From the cell containing the given text, extract its center point as (X, Y) coordinate. 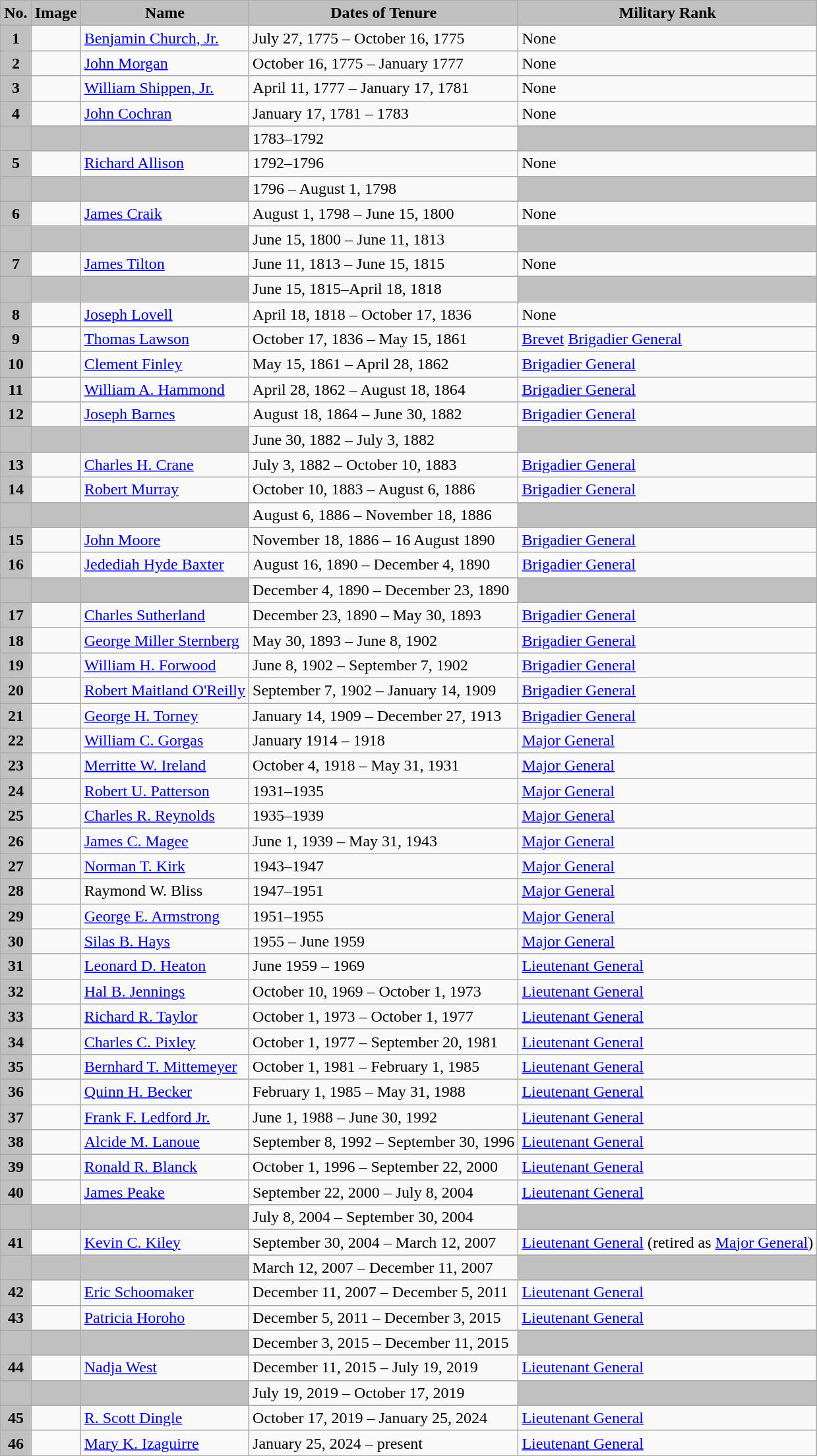
July 3, 1882 – October 10, 1883 (384, 465)
Richard Allison (165, 163)
Kevin C. Kiley (165, 1242)
Raymond W. Bliss (165, 891)
Bernhard T. Mittemeyer (165, 1066)
39 (16, 1167)
Benjamin Church, Jr. (165, 38)
October 1, 1977 – September 20, 1981 (384, 1041)
13 (16, 465)
9 (16, 339)
28 (16, 891)
October 17, 2019 – January 25, 2024 (384, 1418)
Robert U. Patterson (165, 791)
1783–1792 (384, 138)
11 (16, 390)
No. (16, 13)
1947–1951 (384, 891)
August 1, 1798 – June 15, 1800 (384, 214)
6 (16, 214)
2 (16, 63)
1943–1947 (384, 866)
October 1, 1973 – October 1, 1977 (384, 1016)
February 1, 1985 – May 31, 1988 (384, 1092)
James Craik (165, 214)
10 (16, 364)
Robert Maitland O'Reilly (165, 690)
June 1959 – 1969 (384, 966)
December 3, 2015 – December 11, 2015 (384, 1343)
25 (16, 816)
29 (16, 916)
5 (16, 163)
January 17, 1781 – 1783 (384, 113)
Leonard D. Heaton (165, 966)
Charles H. Crane (165, 465)
Richard R. Taylor (165, 1016)
December 11, 2015 – July 19, 2019 (384, 1368)
12 (16, 415)
Lieutenant General (retired as Major General) (667, 1242)
Eric Schoomaker (165, 1293)
Charles R. Reynolds (165, 816)
Mary K. Izaguirre (165, 1443)
Charles Sutherland (165, 615)
James Peake (165, 1192)
January 14, 1909 – December 27, 1913 (384, 715)
July 8, 2004 – September 30, 2004 (384, 1217)
Jedediah Hyde Baxter (165, 565)
September 8, 1992 – September 30, 1996 (384, 1142)
Military Rank (667, 13)
James C. Magee (165, 841)
June 15, 1800 – June 11, 1813 (384, 239)
24 (16, 791)
41 (16, 1242)
44 (16, 1368)
September 30, 2004 – March 12, 2007 (384, 1242)
June 8, 1902 – September 7, 1902 (384, 665)
November 18, 1886 – 16 August 1890 (384, 540)
46 (16, 1443)
1 (16, 38)
37 (16, 1117)
27 (16, 866)
15 (16, 540)
March 12, 2007 – December 11, 2007 (384, 1267)
17 (16, 615)
42 (16, 1293)
26 (16, 841)
October 16, 1775 – January 1777 (384, 63)
April 28, 1862 – August 18, 1864 (384, 390)
December 5, 2011 – December 3, 2015 (384, 1318)
31 (16, 966)
23 (16, 766)
Patricia Horoho (165, 1318)
Robert Murray (165, 490)
October 1, 1996 – September 22, 2000 (384, 1167)
Norman T. Kirk (165, 866)
June 1, 1988 – June 30, 1992 (384, 1117)
John Cochran (165, 113)
William C. Gorgas (165, 741)
35 (16, 1066)
December 11, 2007 – December 5, 2011 (384, 1293)
Alcide M. Lanoue (165, 1142)
Nadja West (165, 1368)
1955 – June 1959 (384, 941)
36 (16, 1092)
James Tilton (165, 264)
1796 – August 1, 1798 (384, 189)
33 (16, 1016)
April 18, 1818 – October 17, 1836 (384, 314)
May 15, 1861 – April 28, 1862 (384, 364)
Hal B. Jennings (165, 991)
16 (16, 565)
14 (16, 490)
Merritte W. Ireland (165, 766)
October 4, 1918 – May 31, 1931 (384, 766)
Brevet Brigadier General (667, 339)
April 11, 1777 – January 17, 1781 (384, 88)
Frank F. Ledford Jr. (165, 1117)
1931–1935 (384, 791)
40 (16, 1192)
Ronald R. Blanck (165, 1167)
June 11, 1813 – June 15, 1815 (384, 264)
October 10, 1883 – August 6, 1886 (384, 490)
1935–1939 (384, 816)
George Miller Sternberg (165, 640)
George H. Torney (165, 715)
30 (16, 941)
R. Scott Dingle (165, 1418)
Name (165, 13)
June 1, 1939 – May 31, 1943 (384, 841)
October 10, 1969 – October 1, 1973 (384, 991)
July 27, 1775 – October 16, 1775 (384, 38)
January 1914 – 1918 (384, 741)
Joseph Lovell (165, 314)
4 (16, 113)
38 (16, 1142)
William Shippen, Jr. (165, 88)
June 15, 1815–April 18, 1818 (384, 289)
Charles C. Pixley (165, 1041)
William A. Hammond (165, 390)
34 (16, 1041)
August 6, 1886 – November 18, 1886 (384, 515)
September 22, 2000 – July 8, 2004 (384, 1192)
September 7, 1902 – January 14, 1909 (384, 690)
December 23, 1890 – May 30, 1893 (384, 615)
8 (16, 314)
June 30, 1882 – July 3, 1882 (384, 440)
December 4, 1890 – December 23, 1890 (384, 590)
32 (16, 991)
William H. Forwood (165, 665)
20 (16, 690)
1792–1796 (384, 163)
18 (16, 640)
Image (55, 13)
John Morgan (165, 63)
21 (16, 715)
45 (16, 1418)
July 19, 2019 – October 17, 2019 (384, 1393)
3 (16, 88)
19 (16, 665)
Clement Finley (165, 364)
Dates of Tenure (384, 13)
22 (16, 741)
August 18, 1864 – June 30, 1882 (384, 415)
Silas B. Hays (165, 941)
George E. Armstrong (165, 916)
John Moore (165, 540)
October 1, 1981 – February 1, 1985 (384, 1066)
Quinn H. Becker (165, 1092)
August 16, 1890 – December 4, 1890 (384, 565)
Joseph Barnes (165, 415)
7 (16, 264)
October 17, 1836 – May 15, 1861 (384, 339)
1951–1955 (384, 916)
43 (16, 1318)
May 30, 1893 – June 8, 1902 (384, 640)
January 25, 2024 – present (384, 1443)
Thomas Lawson (165, 339)
